Search for the cell housing the specified text and yield its (X, Y) center coordinate. 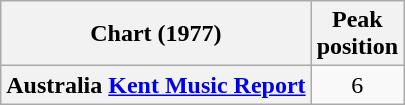
Chart (1977) (156, 34)
Australia Kent Music Report (156, 85)
6 (357, 85)
Peakposition (357, 34)
